Determine the (x, y) coordinate at the center of the cell enclosing the given text.  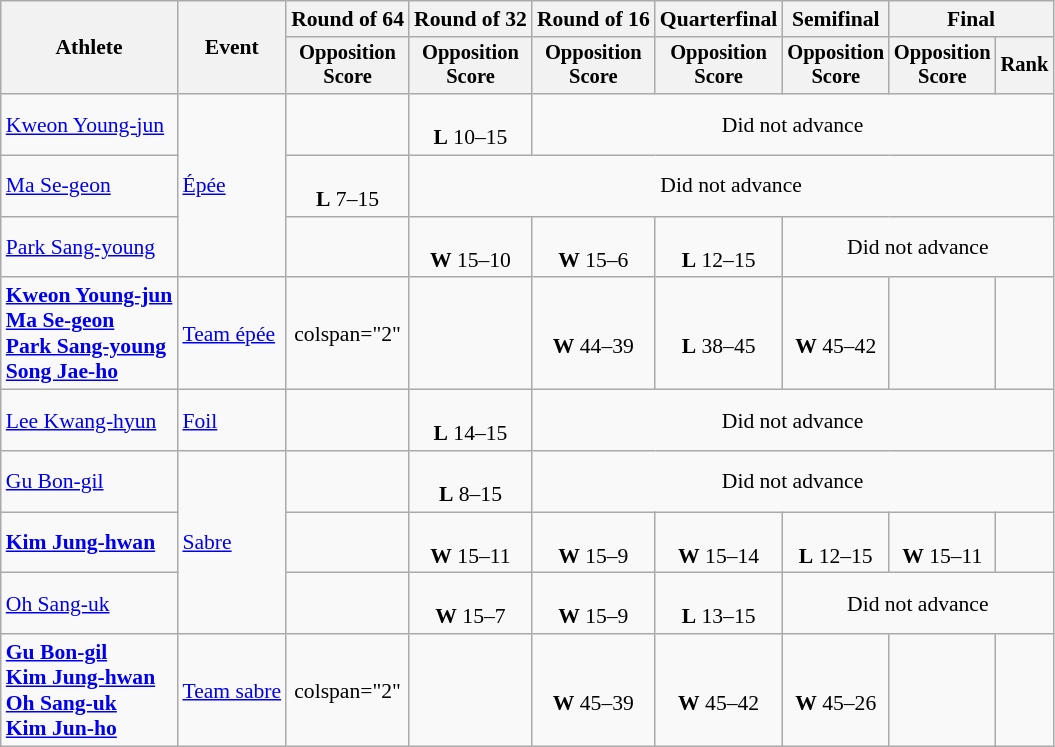
Team sabre (232, 690)
Quarterfinal (719, 19)
Round of 64 (348, 19)
Gu Bon-gilKim Jung-hwanOh Sang-ukKim Jun-ho (90, 690)
W 44–39 (594, 334)
Athlete (90, 48)
W 45–39 (594, 690)
Oh Sang-uk (90, 604)
L 14–15 (470, 420)
W 15–7 (470, 604)
Rank (1025, 66)
Gu Bon-gil (90, 482)
W 15–14 (719, 542)
Kweon Young-jun (90, 124)
Kim Jung-hwan (90, 542)
Ma Se-geon (90, 186)
Round of 16 (594, 19)
Round of 32 (470, 19)
L 8–15 (470, 482)
Lee Kwang-hyun (90, 420)
W 15–10 (470, 248)
L 13–15 (719, 604)
Sabre (232, 542)
L 7–15 (348, 186)
Épée (232, 186)
Semifinal (836, 19)
Event (232, 48)
W 45–26 (836, 690)
Park Sang-young (90, 248)
Team épée (232, 334)
Foil (232, 420)
Kweon Young-junMa Se-geonPark Sang-youngSong Jae-ho (90, 334)
W 15–6 (594, 248)
Final (971, 19)
L 38–45 (719, 334)
L 10–15 (470, 124)
